Determine the (X, Y) coordinate at the center of the cell enclosing the given text.  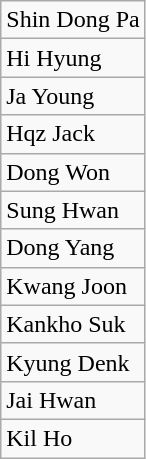
Kankho Suk (73, 324)
Jai Hwan (73, 400)
Hi Hyung (73, 58)
Sung Hwan (73, 210)
Dong Won (73, 172)
Ja Young (73, 96)
Hqz Jack (73, 134)
Kyung Denk (73, 362)
Kwang Joon (73, 286)
Kil Ho (73, 438)
Dong Yang (73, 248)
Shin Dong Pa (73, 20)
